Pinpoint the cell where the given text exists, returning its [x, y] midpoint coordinate. 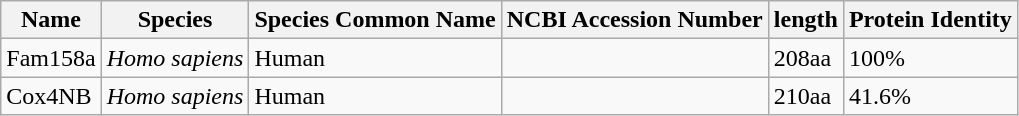
100% [930, 58]
length [806, 20]
Species [175, 20]
Protein Identity [930, 20]
Name [51, 20]
Cox4NB [51, 96]
208aa [806, 58]
Fam158a [51, 58]
Species Common Name [375, 20]
41.6% [930, 96]
210aa [806, 96]
NCBI Accession Number [634, 20]
